Identify which cell holds the provided text, then report its (x, y) central coordinate. 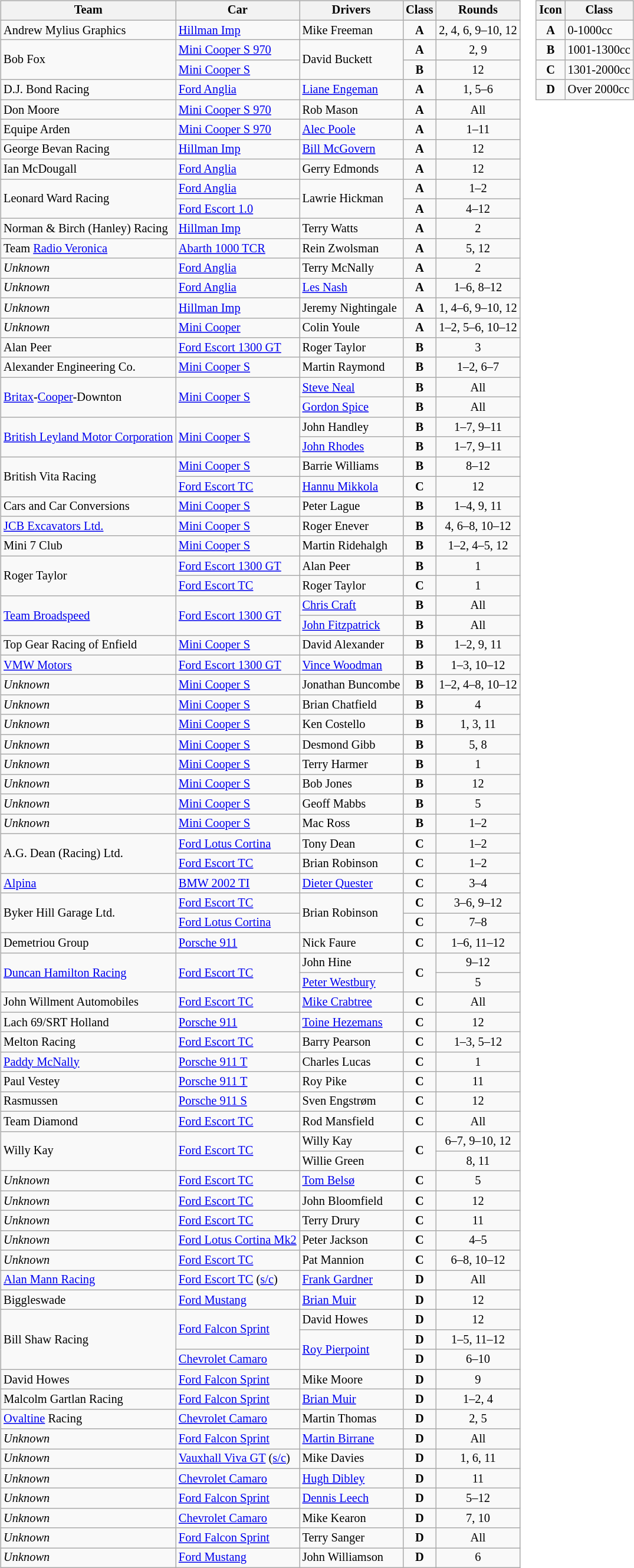
Ford Escort 1.0 (238, 209)
1, 6, 11 (478, 1459)
Team Diamond (88, 1121)
Mini 7 Club (88, 546)
Bill McGovern (352, 149)
Terry Watts (352, 229)
5, 8 (478, 745)
Terry Sanger (352, 1538)
Byker Hill Garage Ltd. (88, 913)
Martin Raymond (352, 367)
Car (238, 11)
Mini Cooper (238, 328)
4–12 (478, 209)
VMW Motors (88, 665)
D.J. Bond Racing (88, 90)
Charles Lucas (352, 1062)
Rounds (478, 11)
Jeremy Nightingale (352, 308)
Bill Shaw Racing (88, 1339)
Lach 69/SRT Holland (88, 1022)
9 (478, 1379)
1301-2000cc (599, 70)
4 (478, 705)
1–3, 5–12 (478, 1042)
Norman & Birch (Hanley) Racing (88, 229)
Desmond Gibb (352, 745)
John Willment Automobiles (88, 1002)
JCB Excavators Ltd. (88, 526)
Mike Crabtree (352, 1002)
Over 2000cc (599, 90)
Barrie Williams (352, 467)
1–2, 5–6, 10–12 (478, 328)
Ford Lotus Cortina Mk2 (238, 1240)
Icon (550, 11)
5, 12 (478, 249)
6 (478, 1558)
1–6, 8–12 (478, 288)
John Bloomfield (352, 1201)
6–10 (478, 1359)
Willie Green (352, 1161)
Peter Lague (352, 506)
Peter Jackson (352, 1240)
Lawrie Hickman (352, 199)
Terry McNally (352, 268)
Bob Jones (352, 784)
Terry Drury (352, 1221)
Barry Pearson (352, 1042)
1, 4–6, 9–10, 12 (478, 308)
Roy Pike (352, 1082)
Hannu Mikkola (352, 486)
1–2, 6–7 (478, 367)
British Vita Racing (88, 476)
Roger Enever (352, 526)
Les Nash (352, 288)
7, 10 (478, 1518)
4–5 (478, 1240)
Rob Mason (352, 110)
8, 11 (478, 1161)
David Buckett (352, 60)
Steve Neal (352, 387)
1–11 (478, 130)
Jonathan Buncombe (352, 685)
Mike Moore (352, 1379)
Rod Mansfield (352, 1121)
Mike Freeman (352, 30)
Frank Gardner (352, 1280)
Ken Costello (352, 724)
1–2, 4–5, 12 (478, 546)
Martin Thomas (352, 1419)
BMW 2002 TI (238, 884)
4, 6–8, 10–12 (478, 526)
Alpina (88, 884)
Leonard Ward Racing (88, 199)
0-1000cc (599, 30)
John Rhodes (352, 447)
1, 5–6 (478, 90)
Alan Mann Racing (88, 1280)
Andrew Mylius Graphics (88, 30)
Dieter Quester (352, 884)
A.G. Dean (Racing) Ltd. (88, 854)
John Hine (352, 963)
Rasmussen (88, 1102)
Malcolm Gartlan Racing (88, 1399)
Vince Woodman (352, 665)
7–8 (478, 923)
Peter Westbury (352, 983)
Pat Mannion (352, 1260)
Gerry Edmonds (352, 169)
1001-1300cc (599, 50)
Brian Chatfield (352, 705)
Hugh Dibley (352, 1478)
1–5, 11–12 (478, 1340)
Abarth 1000 TCR (238, 249)
2, 4, 6, 9–10, 12 (478, 30)
Chris Craft (352, 605)
Paul Vestey (88, 1082)
9–12 (478, 963)
Paddy McNally (88, 1062)
Toine Hezemans (352, 1022)
Drivers (352, 11)
Don Moore (88, 110)
Mike Davies (352, 1459)
Terry Harmer (352, 765)
1–2, 9, 11 (478, 645)
Duncan Hamilton Racing (88, 973)
1–2, 4 (478, 1399)
David Alexander (352, 645)
Vauxhall Viva GT (s/c) (238, 1459)
2, 5 (478, 1419)
George Bevan Racing (88, 149)
Gordon Spice (352, 407)
3–6, 9–12 (478, 903)
Roy Pierpoint (352, 1350)
Nick Faure (352, 943)
Demetriou Group (88, 943)
1–2, 4–8, 10–12 (478, 685)
Martin Ridehalgh (352, 546)
8–12 (478, 467)
3–4 (478, 884)
Liane Engeman (352, 90)
Mac Ross (352, 824)
Dennis Leech (352, 1498)
1–4, 9, 11 (478, 506)
1–6, 11–12 (478, 943)
Tom Belsø (352, 1181)
Mike Kearon (352, 1518)
3 (478, 348)
John Williamson (352, 1558)
Alec Poole (352, 130)
6–7, 9–10, 12 (478, 1141)
Team Broadspeed (88, 615)
Porsche 911 S (238, 1102)
Ford Escort TC (s/c) (238, 1280)
Team (88, 11)
Sven Engstrøm (352, 1102)
Biggleswade (88, 1300)
1, 3, 11 (478, 724)
Ian McDougall (88, 169)
British Leyland Motor Corporation (88, 436)
2, 9 (478, 50)
1–3, 10–12 (478, 665)
Alexander Engineering Co. (88, 367)
Top Gear Racing of Enfield (88, 645)
Geoff Mabbs (352, 804)
Colin Youle (352, 328)
Team Radio Veronica (88, 249)
Cars and Car Conversions (88, 506)
Ovaltine Racing (88, 1419)
Melton Racing (88, 1042)
John Fitzpatrick (352, 625)
Bob Fox (88, 60)
Equipe Arden (88, 130)
6–8, 10–12 (478, 1260)
Rein Zwolsman (352, 249)
Britax-Cooper-Downton (88, 397)
5–12 (478, 1498)
Tony Dean (352, 844)
Martin Birrane (352, 1439)
John Handley (352, 427)
